Extract the [X, Y] coordinate from the center of the cell holding the provided text.  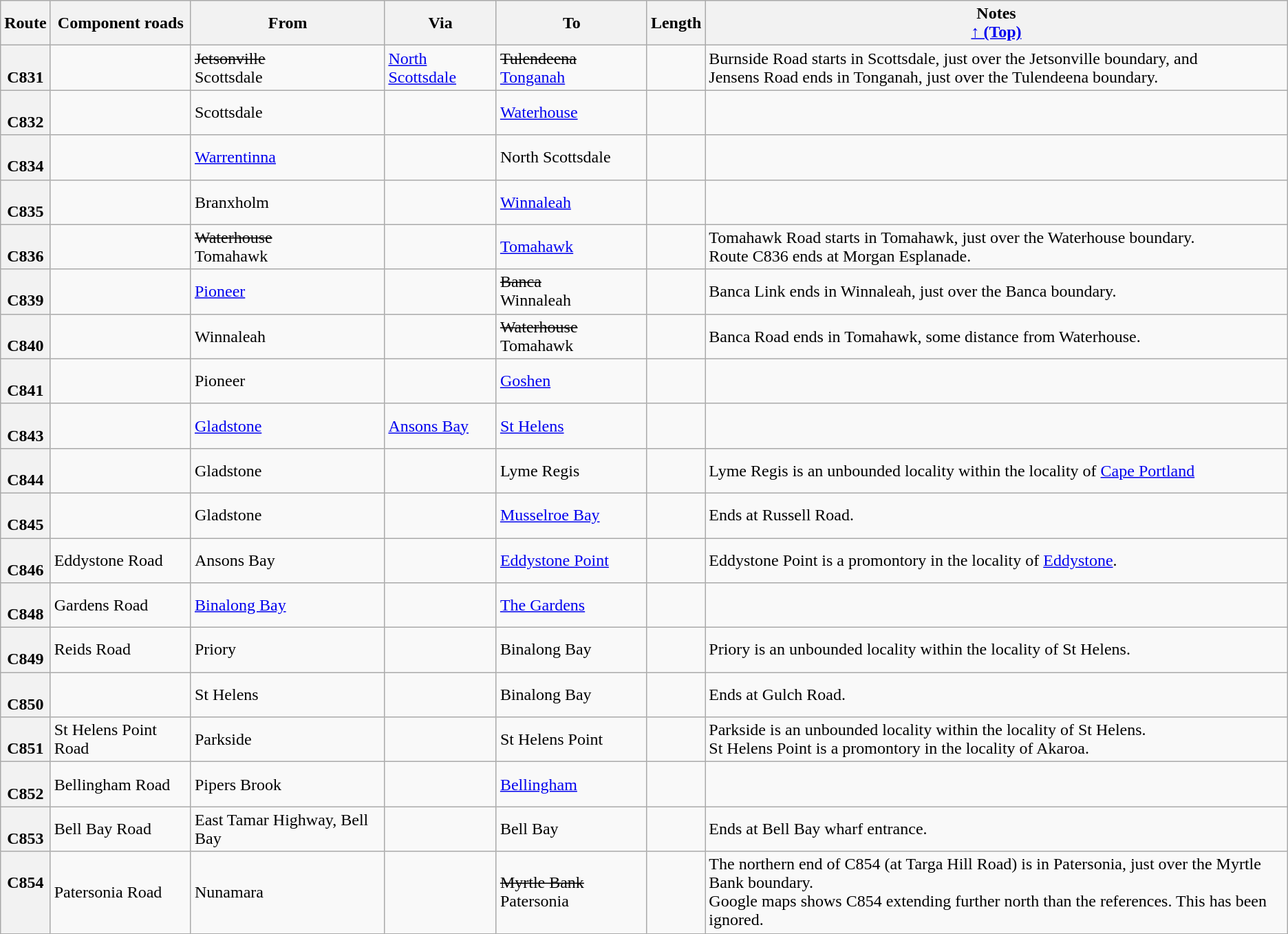
Bell Bay [571, 829]
C852 [25, 785]
C834 [25, 157]
Musselroe Bay [571, 515]
C853 [25, 829]
Goshen [571, 381]
C843 [25, 425]
Parkside is an unbounded locality within the locality of St Helens. St Helens Point is a promontory in the locality of Akaroa. [996, 739]
Ends at Bell Bay wharf entrance. [996, 829]
C846 [25, 560]
C844 [25, 471]
Via [440, 23]
C836 [25, 246]
Waterhouse [571, 113]
Tomahawk Road starts in Tomahawk, just over the Waterhouse boundary. Route C836 ends at Morgan Esplanade. [996, 246]
Length [676, 23]
C835 [25, 202]
Warrentinna [288, 157]
Bellingham [571, 785]
Jetsonville Scottsdale [288, 67]
C832 [25, 113]
Ends at Gulch Road. [996, 695]
To [571, 23]
Banca Winnaleah [571, 292]
Bellingham Road [120, 785]
Pipers Brook [288, 785]
C845 [25, 515]
Banca Link ends in Winnaleah, just over the Banca boundary. [996, 292]
Component roads [120, 23]
Tomahawk [571, 246]
Notes↑ (Top) [996, 23]
Patersonia Road [120, 892]
Nunamara [288, 892]
Priory [288, 650]
Lyme Regis [571, 471]
Reids Road [120, 650]
Priory is an unbounded locality within the locality of St Helens. [996, 650]
Banca Road ends in Tomahawk, some distance from Waterhouse. [996, 336]
C849 [25, 650]
Gardens Road [120, 606]
C840 [25, 336]
Parkside [288, 739]
C851 [25, 739]
C848 [25, 606]
Myrtle Bank Patersonia [571, 892]
C841 [25, 381]
St Helens Point Road [120, 739]
From [288, 23]
The Gardens [571, 606]
Bell Bay Road [120, 829]
Lyme Regis is an unbounded locality within the locality of Cape Portland [996, 471]
Branxholm [288, 202]
Scottsdale [288, 113]
Eddystone Point is a promontory in the locality of Eddystone. [996, 560]
Eddystone Road [120, 560]
St Helens Point [571, 739]
East Tamar Highway, Bell Bay [288, 829]
Route [25, 23]
Ends at Russell Road. [996, 515]
C839 [25, 292]
C854 [25, 892]
Eddystone Point [571, 560]
C850 [25, 695]
Tulendeena Tonganah [571, 67]
C831 [25, 67]
Burnside Road starts in Scottsdale, just over the Jetsonville boundary, and Jensens Road ends in Tonganah, just over the Tulendeena boundary. [996, 67]
